For the text-containing cell, return its midpoint in (x, y) coordinate format. 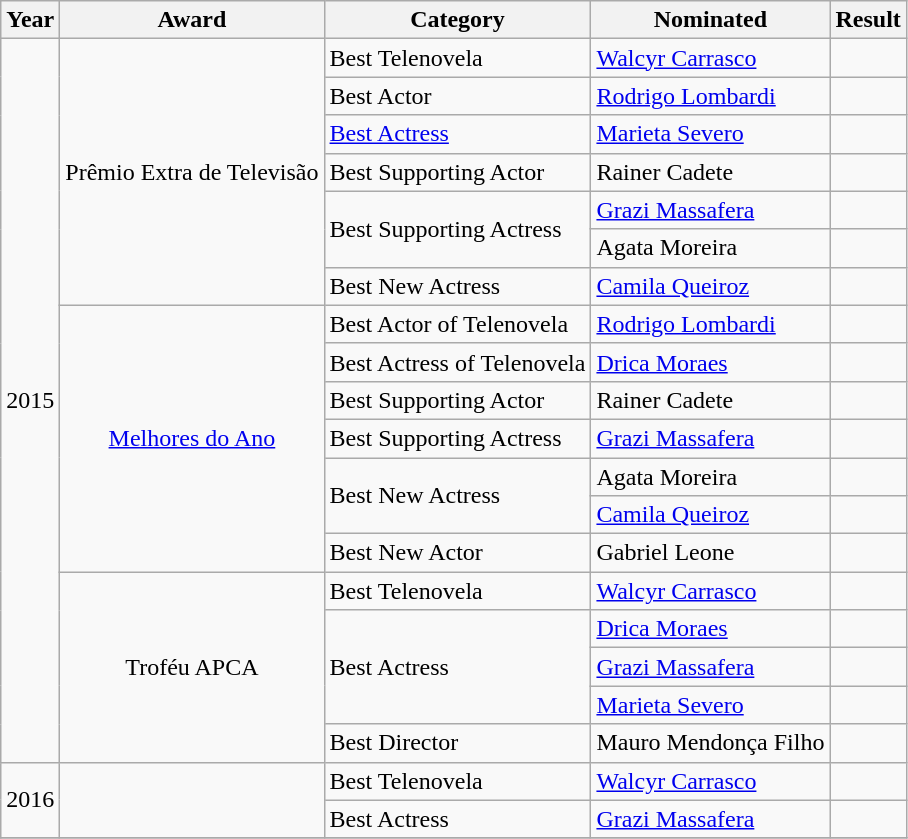
Result (868, 20)
Prêmio Extra de Televisão (192, 172)
Troféu APCA (192, 667)
Best Actor (458, 96)
Year (30, 20)
Mauro Mendonça Filho (710, 743)
2015 (30, 400)
Award (192, 20)
2016 (30, 800)
Best New Actor (458, 553)
Nominated (710, 20)
Best Actress of Telenovela (458, 362)
Melhores do Ano (192, 438)
Best Actor of Telenovela (458, 324)
Best Director (458, 743)
Category (458, 20)
Gabriel Leone (710, 553)
